Extract the [x, y] coordinate from the center of the cell holding the provided text.  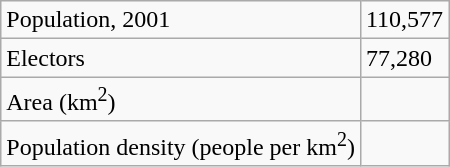
Area (km2) [181, 100]
Population density (people per km2) [181, 144]
Population, 2001 [181, 20]
77,280 [404, 58]
110,577 [404, 20]
Electors [181, 58]
